Find where the given text appears and provide that cell's center as [x, y] coordinate. 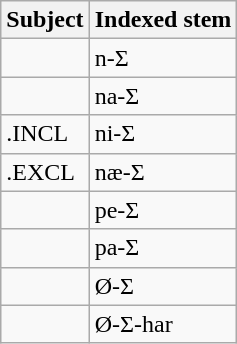
Ø-Σ [163, 286]
Ø-Σ-har [163, 324]
ni-Σ [163, 134]
.EXCL [45, 172]
n-Σ [163, 58]
Subject [45, 20]
pe-Σ [163, 210]
næ-Σ [163, 172]
na-Σ [163, 96]
.INCL [45, 134]
Indexed stem [163, 20]
pa-Σ [163, 248]
